Provide the (X, Y) coordinate of the cell's center where the given text is located.  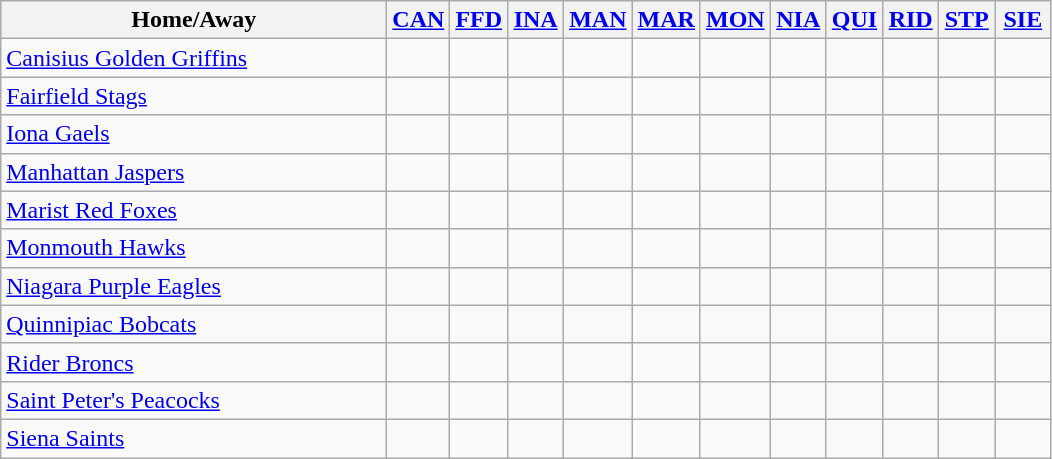
MAR (666, 20)
INA (536, 20)
Home/Away (194, 20)
Marist Red Foxes (194, 210)
RID (911, 20)
FFD (479, 20)
NIA (798, 20)
Niagara Purple Eagles (194, 286)
Rider Broncs (194, 362)
Saint Peter's Peacocks (194, 400)
Fairfield Stags (194, 96)
SIE (1023, 20)
Monmouth Hawks (194, 248)
QUI (854, 20)
Siena Saints (194, 438)
MON (735, 20)
CAN (418, 20)
Manhattan Jaspers (194, 172)
Canisius Golden Griffins (194, 58)
Quinnipiac Bobcats (194, 324)
MAN (598, 20)
Iona Gaels (194, 134)
STP (967, 20)
